Detect which cell encompasses the target text, then output its [X, Y] center coordinate. 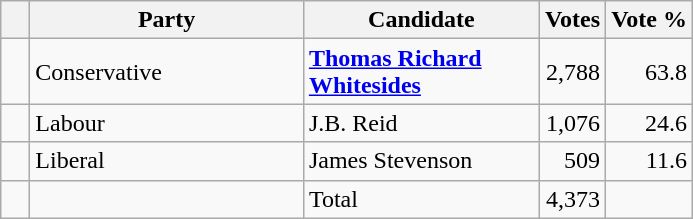
24.6 [650, 123]
509 [572, 161]
J.B. Reid [421, 123]
2,788 [572, 72]
Votes [572, 20]
1,076 [572, 123]
Candidate [421, 20]
James Stevenson [421, 161]
Thomas Richard Whitesides [421, 72]
Liberal [167, 161]
Party [167, 20]
Total [421, 199]
Vote % [650, 20]
4,373 [572, 199]
Conservative [167, 72]
63.8 [650, 72]
11.6 [650, 161]
Labour [167, 123]
